Return [x, y] of the center of cell containing provided text 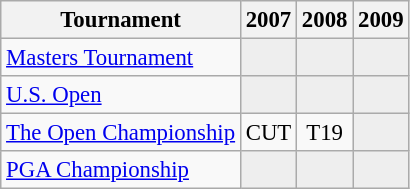
CUT [268, 133]
2007 [268, 20]
T19 [325, 133]
Masters Tournament [121, 58]
The Open Championship [121, 133]
Tournament [121, 20]
U.S. Open [121, 95]
2008 [325, 20]
2009 [381, 20]
PGA Championship [121, 170]
